Return the (X, Y) coordinate for the center point of the cell that contains the specified text.  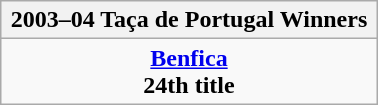
Benfica24th title (189, 72)
2003–04 Taça de Portugal Winners (189, 20)
